Find where the given text appears and provide that cell's center as (x, y) coordinate. 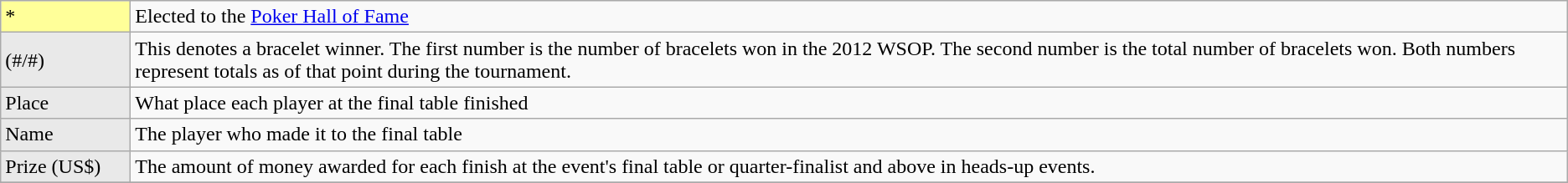
The amount of money awarded for each finish at the event's final table or quarter-finalist and above in heads-up events. (849, 166)
Elected to the Poker Hall of Fame (849, 17)
Place (65, 103)
What place each player at the final table finished (849, 103)
Name (65, 135)
Prize (US$) (65, 166)
* (65, 17)
(#/#) (65, 60)
The player who made it to the final table (849, 135)
